From the cell containing the given text, extract its center point as [x, y] coordinate. 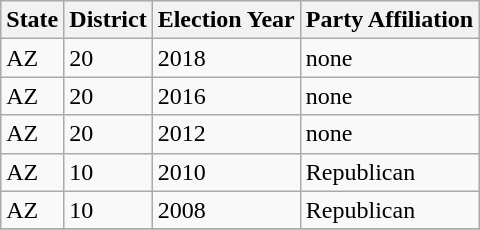
2008 [226, 210]
2018 [226, 58]
2010 [226, 172]
District [108, 20]
Election Year [226, 20]
2012 [226, 134]
2016 [226, 96]
State [32, 20]
Party Affiliation [389, 20]
